Output the [X, Y] coordinate of the center of the cell containing the given text.  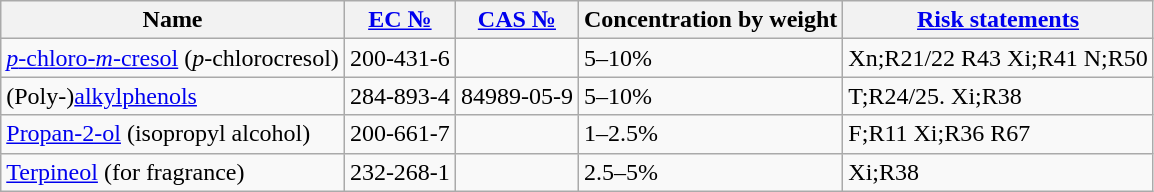
Risk statements [998, 20]
Xi;R38 [998, 172]
Terpineol (for fragrance) [173, 172]
200-431-6 [400, 58]
Propan-2-ol (isopropyl alcohol) [173, 134]
232-268-1 [400, 172]
T;R24/25. Xi;R38 [998, 96]
F;R11 Xi;R36 R67 [998, 134]
Xn;R21/22 R43 Xi;R41 N;R50 [998, 58]
EC № [400, 20]
2.5–5% [710, 172]
1–2.5% [710, 134]
Name [173, 20]
284-893-4 [400, 96]
p-chloro-m-cresol (p-chlorocresol) [173, 58]
Concentration by weight [710, 20]
(Poly-)alkylphenols [173, 96]
200-661-7 [400, 134]
CAS № [516, 20]
84989-05-9 [516, 96]
